Find where the given text appears and provide that cell's center as (X, Y) coordinate. 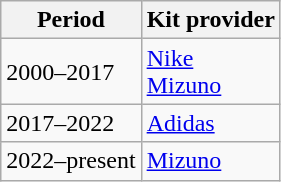
Kit provider (210, 20)
Adidas (210, 123)
NikeMizuno (210, 72)
Period (71, 20)
2017–2022 (71, 123)
2022–present (71, 161)
2000–2017 (71, 72)
Mizuno (210, 161)
